Return the (X, Y) coordinate for the center point of the cell that contains the specified text.  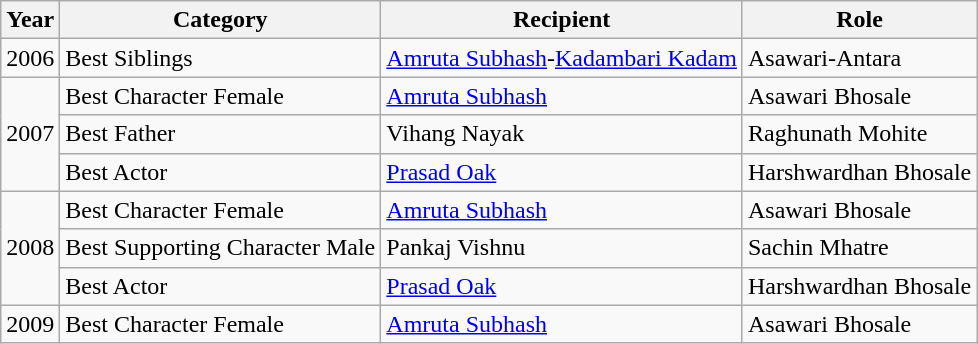
Category (220, 20)
2006 (30, 58)
2007 (30, 134)
Sachin Mhatre (859, 248)
Raghunath Mohite (859, 134)
Best Siblings (220, 58)
Vihang Nayak (562, 134)
Best Father (220, 134)
2009 (30, 324)
Asawari-Antara (859, 58)
2008 (30, 248)
Best Supporting Character Male (220, 248)
Amruta Subhash-Kadambari Kadam (562, 58)
Role (859, 20)
Year (30, 20)
Pankaj Vishnu (562, 248)
Recipient (562, 20)
